Provide the (x, y) coordinate of the cell's center where the given text is located.  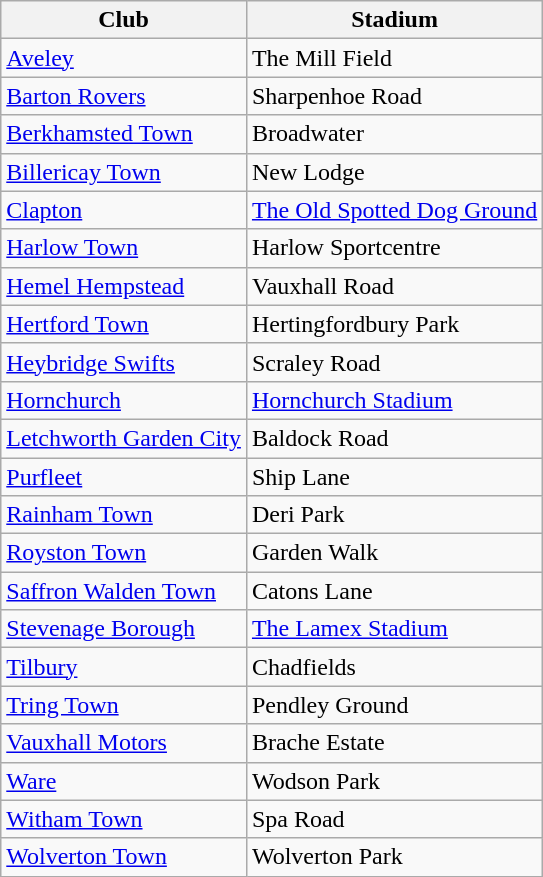
Stadium (394, 20)
Saffron Walden Town (124, 591)
Hertingfordbury Park (394, 324)
Baldock Road (394, 438)
Ware (124, 781)
Clapton (124, 210)
Witham Town (124, 819)
Wolverton Town (124, 857)
Hertford Town (124, 324)
Ship Lane (394, 477)
Garden Walk (394, 553)
Hemel Hempstead (124, 286)
Harlow Sportcentre (394, 248)
Sharpenhoe Road (394, 96)
Chadfields (394, 667)
Harlow Town (124, 248)
Hornchurch Stadium (394, 400)
Vauxhall Road (394, 286)
Billericay Town (124, 172)
Deri Park (394, 515)
The Old Spotted Dog Ground (394, 210)
The Lamex Stadium (394, 629)
The Mill Field (394, 58)
Tring Town (124, 705)
Stevenage Borough (124, 629)
Catons Lane (394, 591)
Pendley Ground (394, 705)
Heybridge Swifts (124, 362)
Wodson Park (394, 781)
Berkhamsted Town (124, 134)
Purfleet (124, 477)
New Lodge (394, 172)
Brache Estate (394, 743)
Royston Town (124, 553)
Spa Road (394, 819)
Vauxhall Motors (124, 743)
Aveley (124, 58)
Hornchurch (124, 400)
Rainham Town (124, 515)
Tilbury (124, 667)
Letchworth Garden City (124, 438)
Wolverton Park (394, 857)
Scraley Road (394, 362)
Barton Rovers (124, 96)
Club (124, 20)
Broadwater (394, 134)
